Detect which cell encompasses the target text, then output its (X, Y) center coordinate. 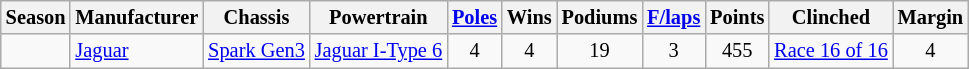
Jaguar I-Type 6 (378, 51)
Manufacturer (136, 17)
19 (600, 51)
Powertrain (378, 17)
Clinched (830, 17)
Spark Gen3 (256, 51)
Chassis (256, 17)
Podiums (600, 17)
Poles (474, 17)
Margin (930, 17)
F/laps (674, 17)
Race 16 of 16 (830, 51)
Points (737, 17)
Jaguar (136, 51)
Season (36, 17)
3 (674, 51)
Wins (530, 17)
455 (737, 51)
